Find where the given text appears and provide that cell's center as (X, Y) coordinate. 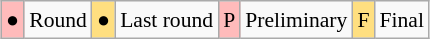
P (229, 20)
Round (58, 20)
Final (402, 20)
Preliminary (296, 20)
F (363, 20)
Last round (166, 20)
